For the text-containing cell, return its midpoint in (X, Y) coordinate format. 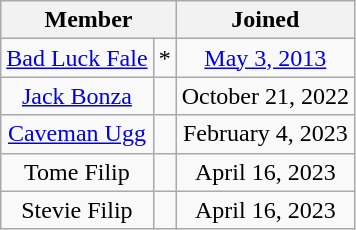
Bad Luck Fale (77, 58)
Stevie Filip (77, 210)
Jack Bonza (77, 96)
May 3, 2013 (265, 58)
Tome Filip (77, 172)
February 4, 2023 (265, 134)
Member (88, 20)
October 21, 2022 (265, 96)
Caveman Ugg (77, 134)
Joined (265, 20)
* (164, 58)
